Detect which cell encompasses the target text, then output its [X, Y] center coordinate. 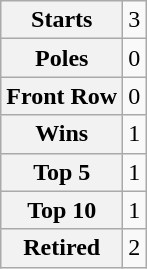
3 [134, 20]
Retired [62, 248]
Top 10 [62, 210]
2 [134, 248]
Wins [62, 134]
Poles [62, 58]
Top 5 [62, 172]
Front Row [62, 96]
Starts [62, 20]
